Pinpoint the cell where the given text exists, returning its [X, Y] midpoint coordinate. 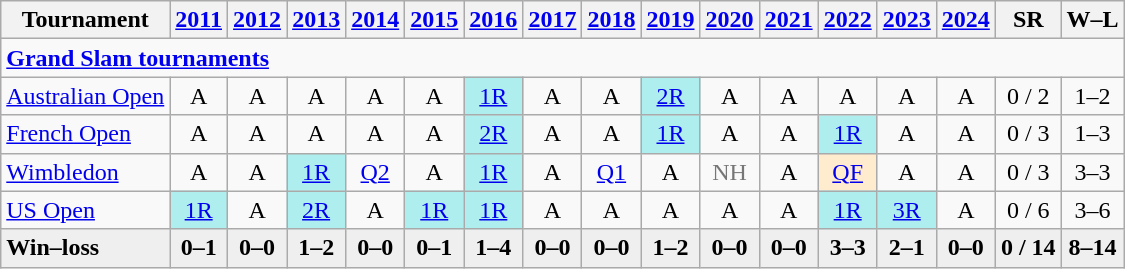
2022 [848, 20]
2015 [434, 20]
3R [906, 210]
1–4 [494, 248]
1–3 [1092, 134]
2011 [199, 20]
2013 [316, 20]
0 / 2 [1028, 96]
Wimbledon [86, 172]
Q2 [376, 172]
2019 [670, 20]
QF [848, 172]
0 / 14 [1028, 248]
Win–loss [86, 248]
3–6 [1092, 210]
2014 [376, 20]
Australian Open [86, 96]
0 / 6 [1028, 210]
2012 [258, 20]
W–L [1092, 20]
US Open [86, 210]
2016 [494, 20]
SR [1028, 20]
2017 [552, 20]
2020 [730, 20]
8–14 [1092, 248]
Grand Slam tournaments [562, 58]
French Open [86, 134]
2018 [612, 20]
NH [730, 172]
2024 [966, 20]
2–1 [906, 248]
2023 [906, 20]
Q1 [612, 172]
Tournament [86, 20]
2021 [788, 20]
